Identify which cell holds the provided text, then report its [X, Y] central coordinate. 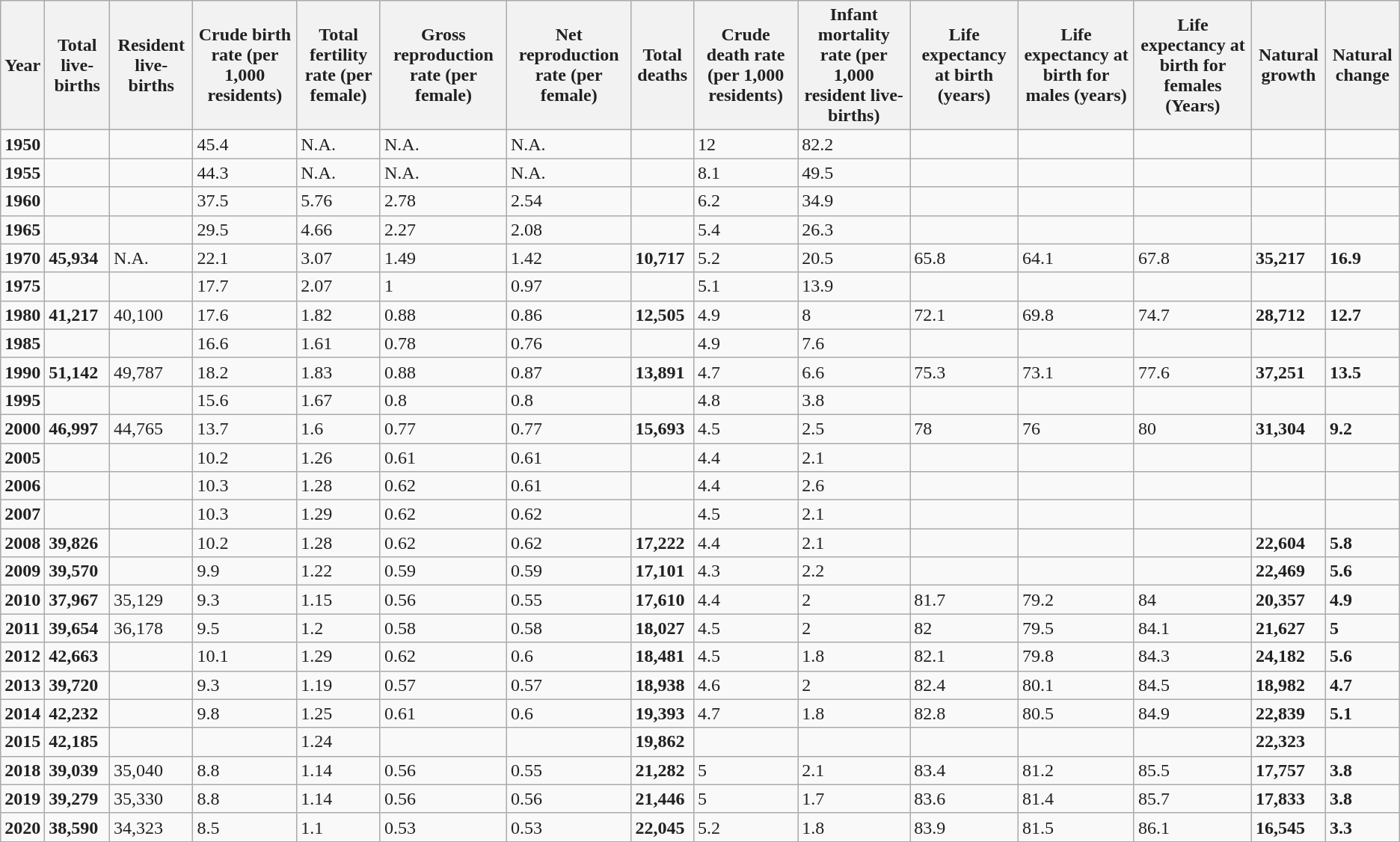
18,027 [663, 628]
84.3 [1192, 657]
84 [1192, 600]
2009 [22, 571]
Total deaths [663, 66]
0.87 [568, 372]
72.1 [965, 315]
2012 [22, 657]
2.07 [339, 286]
35,129 [151, 600]
17.6 [245, 315]
0.78 [443, 343]
1995 [22, 400]
82.2 [854, 144]
16.9 [1363, 258]
1965 [22, 230]
37,251 [1288, 372]
19,862 [663, 742]
31,304 [1288, 428]
22,604 [1288, 543]
42,232 [78, 713]
17,833 [1288, 799]
2013 [22, 685]
42,663 [78, 657]
81.5 [1077, 827]
1.42 [568, 258]
Infant mortality rate (per 1,000 resident live-births) [854, 66]
46,997 [78, 428]
39,654 [78, 628]
1.49 [443, 258]
49.5 [854, 173]
34.9 [854, 201]
Resident live-births [151, 66]
13,891 [663, 372]
36,178 [151, 628]
9.2 [1363, 428]
Total fertility rate (per female) [339, 66]
2.08 [568, 230]
6.6 [854, 372]
2014 [22, 713]
81.2 [1077, 770]
38,590 [78, 827]
2.2 [854, 571]
13.7 [245, 428]
Total live-births [78, 66]
1950 [22, 144]
1.61 [339, 343]
79.5 [1077, 628]
45.4 [245, 144]
76 [1077, 428]
Natural change [1363, 66]
1.1 [339, 827]
35,217 [1288, 258]
Life expectancy at birth for females (Years) [1192, 66]
20.5 [854, 258]
2005 [22, 457]
84.5 [1192, 685]
12,505 [663, 315]
44,765 [151, 428]
2007 [22, 514]
5.76 [339, 201]
83.4 [965, 770]
39,570 [78, 571]
0.97 [568, 286]
9.8 [245, 713]
22,045 [663, 827]
1.83 [339, 372]
1.7 [854, 799]
Gross reproduction rate (per female) [443, 66]
Year [22, 66]
82 [965, 628]
85.5 [1192, 770]
4.3 [745, 571]
1980 [22, 315]
1.24 [339, 742]
75.3 [965, 372]
29.5 [245, 230]
40,100 [151, 315]
2.78 [443, 201]
1970 [22, 258]
37.5 [245, 201]
16.6 [245, 343]
37,967 [78, 600]
Life expectancy at birth (years) [965, 66]
Life expectancy at birth for males (years) [1077, 66]
1.67 [339, 400]
84.9 [1192, 713]
83.9 [965, 827]
1.22 [339, 571]
22,839 [1288, 713]
2011 [22, 628]
78 [965, 428]
39,720 [78, 685]
69.8 [1077, 315]
2020 [22, 827]
22.1 [245, 258]
80.1 [1077, 685]
1955 [22, 173]
19,393 [663, 713]
2.6 [854, 486]
77.6 [1192, 372]
64.1 [1077, 258]
26.3 [854, 230]
86.1 [1192, 827]
9.5 [245, 628]
2015 [22, 742]
41,217 [78, 315]
9.9 [245, 571]
2018 [22, 770]
1.2 [339, 628]
21,627 [1288, 628]
74.7 [1192, 315]
17,757 [1288, 770]
1.19 [339, 685]
42,185 [78, 742]
Crude death rate (per 1,000 residents) [745, 66]
6.2 [745, 201]
5.8 [1363, 543]
1985 [22, 343]
18,982 [1288, 685]
34,323 [151, 827]
10,717 [663, 258]
13.5 [1363, 372]
51,142 [78, 372]
15,693 [663, 428]
21,446 [663, 799]
2019 [22, 799]
20,357 [1288, 600]
Natural growth [1288, 66]
0.86 [568, 315]
17,610 [663, 600]
18,481 [663, 657]
1.6 [339, 428]
85.7 [1192, 799]
4.6 [745, 685]
65.8 [965, 258]
2000 [22, 428]
0.76 [568, 343]
2.27 [443, 230]
Net reproduction rate (per female) [568, 66]
80 [1192, 428]
1.25 [339, 713]
82.8 [965, 713]
80.5 [1077, 713]
13.9 [854, 286]
81.4 [1077, 799]
12.7 [1363, 315]
12 [745, 144]
39,826 [78, 543]
49,787 [151, 372]
1.26 [339, 457]
8 [854, 315]
8.5 [245, 827]
22,323 [1288, 742]
35,330 [151, 799]
24,182 [1288, 657]
3.07 [339, 258]
8.1 [745, 173]
2010 [22, 600]
28,712 [1288, 315]
2008 [22, 543]
22,469 [1288, 571]
17,101 [663, 571]
1975 [22, 286]
2006 [22, 486]
10.1 [245, 657]
45,934 [78, 258]
18,938 [663, 685]
Crude birth rate (per 1,000 residents) [245, 66]
4.66 [339, 230]
2.54 [568, 201]
1.82 [339, 315]
15.6 [245, 400]
35,040 [151, 770]
21,282 [663, 770]
1960 [22, 201]
7.6 [854, 343]
82.4 [965, 685]
4.8 [745, 400]
44.3 [245, 173]
73.1 [1077, 372]
2.5 [854, 428]
1 [443, 286]
17.7 [245, 286]
5.4 [745, 230]
39,039 [78, 770]
83.6 [965, 799]
79.8 [1077, 657]
39,279 [78, 799]
1990 [22, 372]
84.1 [1192, 628]
81.7 [965, 600]
16,545 [1288, 827]
82.1 [965, 657]
1.15 [339, 600]
79.2 [1077, 600]
3.3 [1363, 827]
18.2 [245, 372]
67.8 [1192, 258]
17,222 [663, 543]
